Find where the given text appears and provide that cell's center as [X, Y] coordinate. 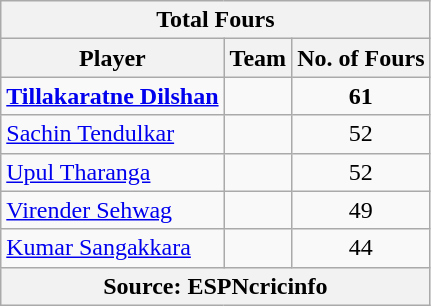
Player [112, 58]
Team [258, 58]
61 [361, 96]
Kumar Sangakkara [112, 248]
Sachin Tendulkar [112, 134]
Virender Sehwag [112, 210]
Upul Tharanga [112, 172]
44 [361, 248]
Tillakaratne Dilshan [112, 96]
Total Fours [216, 20]
No. of Fours [361, 58]
Source: ESPNcricinfo [216, 286]
49 [361, 210]
